Identify which cell holds the provided text, then report its [X, Y] central coordinate. 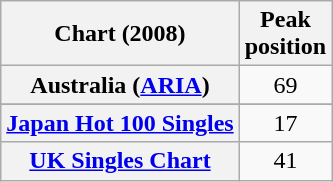
69 [285, 85]
Peakposition [285, 34]
UK Singles Chart [120, 161]
Japan Hot 100 Singles [120, 123]
Chart (2008) [120, 34]
17 [285, 123]
41 [285, 161]
Australia (ARIA) [120, 85]
